From the cell containing the given text, extract its center point as [x, y] coordinate. 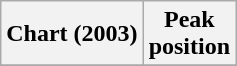
Peakposition [189, 34]
Chart (2003) [72, 34]
